Scan for the cell matching the given text and deliver its [X, Y] coordinate at center. 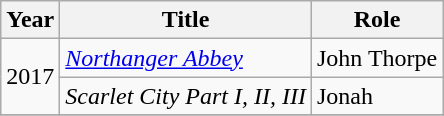
Jonah [376, 96]
Year [30, 20]
Title [186, 20]
Role [376, 20]
Northanger Abbey [186, 58]
Scarlet City Part I, II, III [186, 96]
John Thorpe [376, 58]
2017 [30, 77]
